From the cell containing the given text, extract its center point as (X, Y) coordinate. 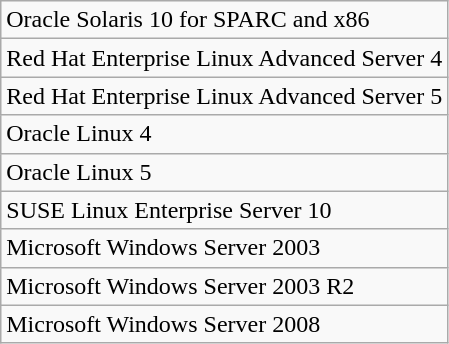
Red Hat Enterprise Linux Advanced Server 5 (224, 96)
Oracle Linux 4 (224, 134)
SUSE Linux Enterprise Server 10 (224, 210)
Oracle Linux 5 (224, 172)
Microsoft Windows Server 2003 R2 (224, 286)
Oracle Solaris 10 for SPARC and x86 (224, 20)
Microsoft Windows Server 2003 (224, 248)
Red Hat Enterprise Linux Advanced Server 4 (224, 58)
Microsoft Windows Server 2008 (224, 324)
